Search for the cell housing the specified text and yield its (X, Y) center coordinate. 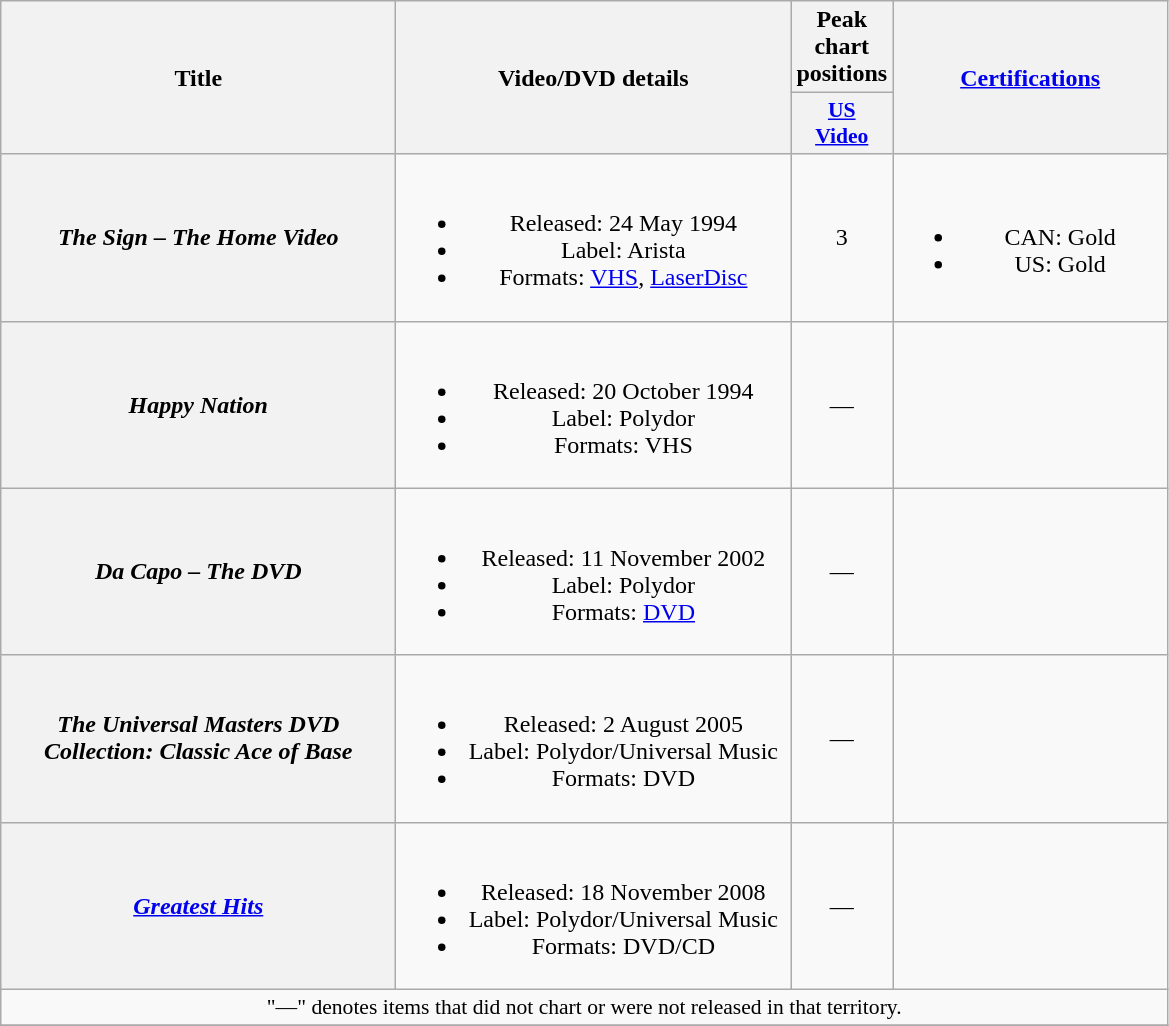
Released: 2 August 2005Label: Polydor/Universal MusicFormats: DVD (594, 738)
Peakchartpositions (842, 47)
3 (842, 238)
"—" denotes items that did not chart or were not released in that territory. (584, 1007)
Released: 18 November 2008Label: Polydor/Universal MusicFormats: DVD/CD (594, 906)
Certifications (1030, 78)
Greatest Hits (198, 906)
Da Capo – The DVD (198, 572)
CAN: GoldUS: Gold (1030, 238)
Released: 11 November 2002Label: PolydorFormats: DVD (594, 572)
Video/DVD details (594, 78)
The Universal Masters DVDCollection: Classic Ace of Base (198, 738)
Happy Nation (198, 404)
USVideo (842, 124)
Released: 20 October 1994Label: PolydorFormats: VHS (594, 404)
Title (198, 78)
The Sign – The Home Video (198, 238)
Released: 24 May 1994Label: AristaFormats: VHS, LaserDisc (594, 238)
